For the text-containing cell, return its midpoint in (x, y) coordinate format. 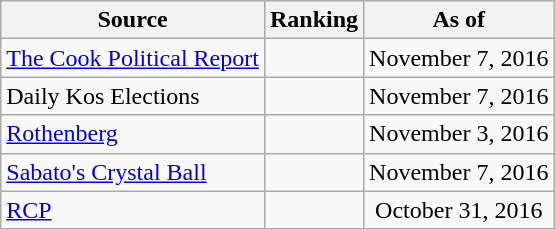
November 3, 2016 (459, 134)
Source (133, 20)
RCP (133, 210)
Sabato's Crystal Ball (133, 172)
The Cook Political Report (133, 58)
Rothenberg (133, 134)
October 31, 2016 (459, 210)
Daily Kos Elections (133, 96)
As of (459, 20)
Ranking (314, 20)
